From the cell containing the given text, extract its center point as [X, Y] coordinate. 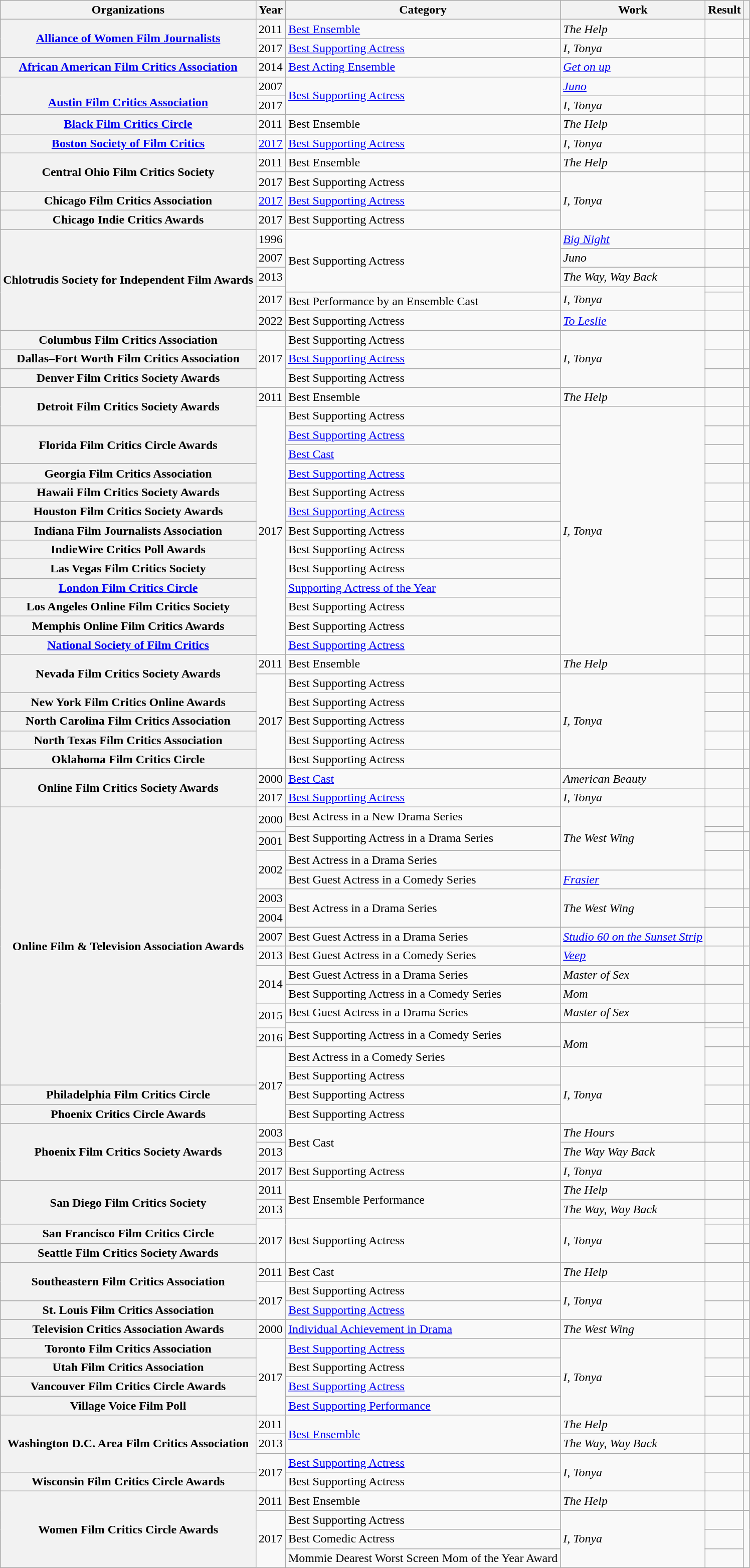
Work [633, 10]
Mommie Dearest Worst Screen Mom of the Year Award [423, 1558]
Austin Film Critics Association [128, 96]
Get on up [633, 67]
National Society of Film Critics [128, 645]
Supporting Actress of the Year [423, 588]
Frasier [633, 879]
Best Actress in a Comedy Series [423, 1056]
Best Supporting Actress in a Drama Series [423, 838]
Result [724, 10]
Boston Society of Film Critics [128, 143]
New York Film Critics Online Awards [128, 702]
Chicago Indie Critics Awards [128, 219]
Best Comedic Actress [423, 1539]
Category [423, 10]
African American Film Critics Association [128, 67]
Best Actress in a New Drama Series [423, 816]
Washington D.C. Area Film Critics Association [128, 1444]
Television Critics Association Awards [128, 1329]
The Way Way Back [633, 1152]
Women Film Critics Circle Awards [128, 1529]
Florida Film Critics Circle Awards [128, 444]
Alliance of Women Film Journalists [128, 39]
To Leslie [633, 321]
Vancouver Film Critics Circle Awards [128, 1386]
2001 [271, 841]
1996 [271, 239]
The Hours [633, 1133]
Online Film & Television Association Awards [128, 946]
Best Ensemble Performance [423, 1200]
Nevada Film Critics Society Awards [128, 674]
American Beauty [633, 778]
Utah Film Critics Association [128, 1367]
Chlotrudis Society for Independent Film Awards [128, 280]
Village Voice Film Poll [128, 1406]
2002 [271, 870]
Philadelphia Film Critics Circle [128, 1094]
Indiana Film Journalists Association [128, 531]
Wisconsin Film Critics Circle Awards [128, 1482]
2016 [271, 1037]
Dallas–Fort Worth Film Critics Association [128, 359]
2022 [271, 321]
Individual Achievement in Drama [423, 1329]
Hawaii Film Critics Society Awards [128, 492]
Memphis Online Film Critics Awards [128, 626]
Chicago Film Critics Association [128, 200]
Studio 60 on the Sunset Strip [633, 937]
St. Louis Film Critics Association [128, 1310]
Veep [633, 956]
North Texas Film Critics Association [128, 740]
Oklahoma Film Critics Circle [128, 759]
Year [271, 10]
London Film Critics Circle [128, 588]
Black Film Critics Circle [128, 124]
North Carolina Film Critics Association [128, 721]
Columbus Film Critics Association [128, 340]
Phoenix Critics Circle Awards [128, 1114]
Seattle Film Critics Society Awards [128, 1253]
Los Angeles Online Film Critics Society [128, 607]
Organizations [128, 10]
2015 [271, 1015]
Houston Film Critics Society Awards [128, 511]
Southeastern Film Critics Association [128, 1281]
2004 [271, 918]
Central Ohio Film Critics Society [128, 172]
Detroit Film Critics Society Awards [128, 406]
Best Acting Ensemble [423, 67]
Georgia Film Critics Association [128, 473]
Phoenix Film Critics Society Awards [128, 1152]
Best Performance by an Ensemble Cast [423, 302]
San Francisco Film Critics Circle [128, 1234]
Toronto Film Critics Association [128, 1348]
Denver Film Critics Society Awards [128, 378]
IndieWire Critics Poll Awards [128, 550]
Best Supporting Performance [423, 1406]
Online Film Critics Society Awards [128, 788]
San Diego Film Critics Society [128, 1203]
Las Vegas Film Critics Society [128, 569]
Big Night [633, 239]
